Search for the cell housing the specified text and yield its [x, y] center coordinate. 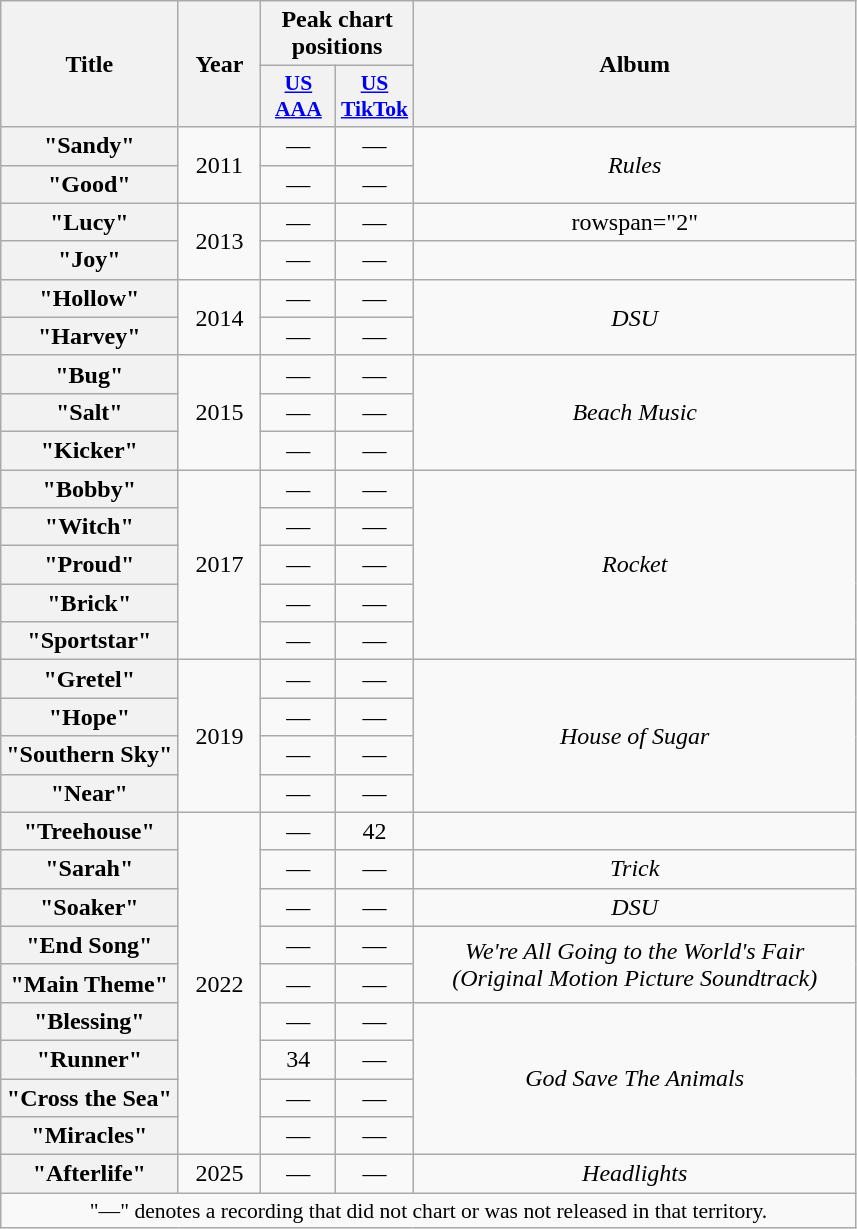
2013 [220, 241]
34 [298, 1059]
"Hollow" [90, 298]
"Near" [90, 793]
Trick [634, 869]
2011 [220, 165]
Album [634, 64]
"Afterlife" [90, 1174]
Title [90, 64]
God Save The Animals [634, 1078]
USAAA [298, 96]
"Harvey" [90, 336]
"Blessing" [90, 1021]
Rules [634, 165]
"Gretel" [90, 679]
"Cross the Sea" [90, 1097]
2019 [220, 736]
"Soaker" [90, 907]
"Treehouse" [90, 831]
"Runner" [90, 1059]
2017 [220, 565]
"Good" [90, 184]
USTikTok [374, 96]
"Bobby" [90, 489]
rowspan="2" [634, 222]
2025 [220, 1174]
"Sportstar" [90, 641]
"Joy" [90, 260]
"End Song" [90, 945]
"Bug" [90, 374]
"Sarah" [90, 869]
We're All Going to the World's Fair (Original Motion Picture Soundtrack) [634, 964]
Rocket [634, 565]
"Witch" [90, 527]
"Hope" [90, 717]
Beach Music [634, 412]
"Sandy" [90, 146]
"Southern Sky" [90, 755]
2022 [220, 984]
2014 [220, 317]
"Proud" [90, 565]
Peak chart positions [337, 34]
"Miracles" [90, 1136]
Headlights [634, 1174]
House of Sugar [634, 736]
"Salt" [90, 412]
"—" denotes a recording that did not chart or was not released in that territory. [428, 1211]
"Main Theme" [90, 983]
"Lucy" [90, 222]
42 [374, 831]
"Brick" [90, 603]
Year [220, 64]
2015 [220, 412]
"Kicker" [90, 450]
